Locate the cell with the specified text and output its [x, y] center coordinate. 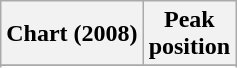
Peakposition [189, 34]
Chart (2008) [72, 34]
